Extract the [X, Y] coordinate from the center of the cell holding the provided text.  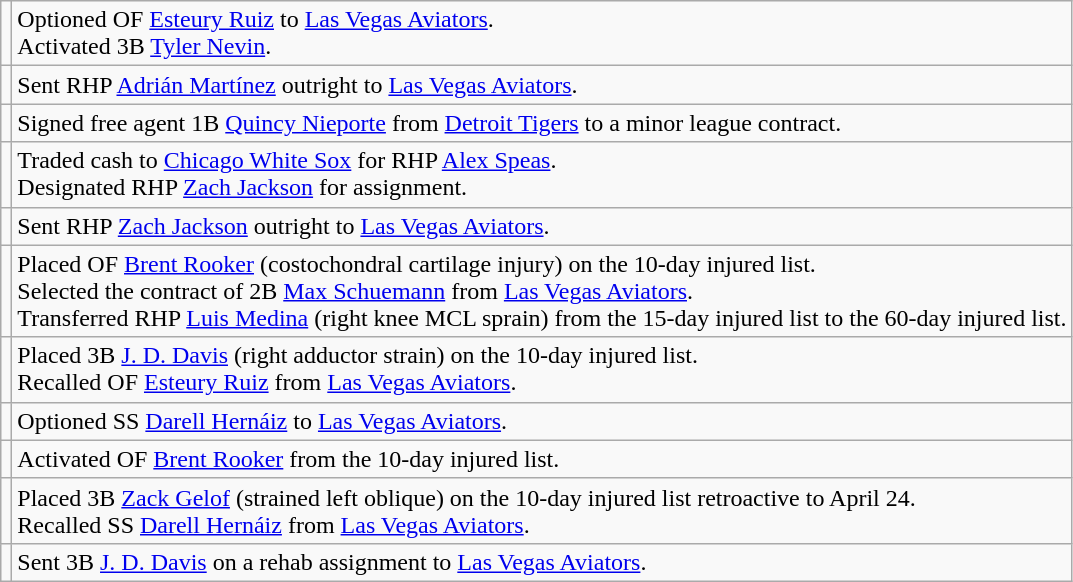
Sent RHP Zach Jackson outright to Las Vegas Aviators. [542, 226]
Sent RHP Adrián Martínez outright to Las Vegas Aviators. [542, 85]
Traded cash to Chicago White Sox for RHP Alex Speas. Designated RHP Zach Jackson for assignment. [542, 174]
Optioned SS Darell Hernáiz to Las Vegas Aviators. [542, 421]
Optioned OF Esteury Ruiz to Las Vegas Aviators. Activated 3B Tyler Nevin. [542, 34]
Signed free agent 1B Quincy Nieporte from Detroit Tigers to a minor league contract. [542, 123]
Activated OF Brent Rooker from the 10-day injured list. [542, 459]
Placed 3B J. D. Davis (right adductor strain) on the 10-day injured list. Recalled OF Esteury Ruiz from Las Vegas Aviators. [542, 370]
Sent 3B J. D. Davis on a rehab assignment to Las Vegas Aviators. [542, 562]
Placed 3B Zack Gelof (strained left oblique) on the 10-day injured list retroactive to April 24. Recalled SS Darell Hernáiz from Las Vegas Aviators. [542, 510]
